Locate the cell with the specified text and output its [X, Y] center coordinate. 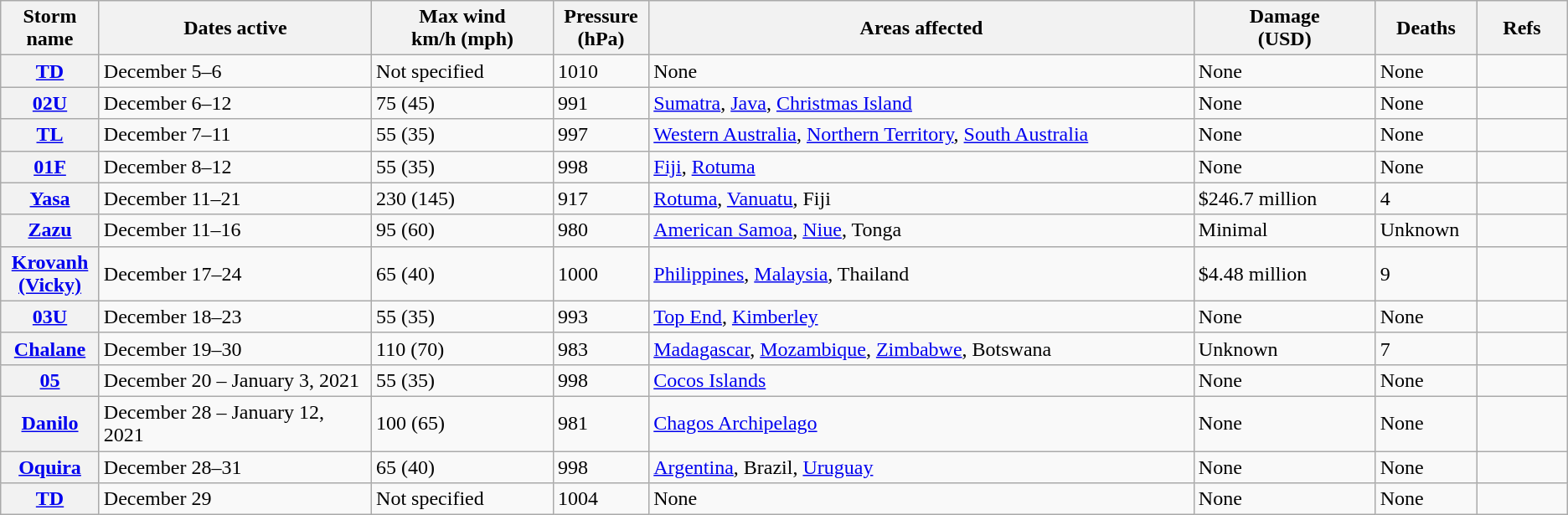
Yasa [50, 198]
Chalane [50, 348]
Dates active [235, 28]
Deaths [1426, 28]
Western Australia, Northern Territory, South Australia [921, 135]
Danilo [50, 424]
Madagascar, Mozambique, Zimbabwe, Botswana [921, 348]
Max windkm/h (mph) [462, 28]
9 [1426, 273]
Oquira [50, 466]
02U [50, 103]
Refs [1523, 28]
75 (45) [462, 103]
December 20 – January 3, 2021 [235, 380]
Philippines, Malaysia, Thailand [921, 273]
1010 [601, 71]
December 18–23 [235, 317]
01F [50, 167]
110 (70) [462, 348]
Zazu [50, 230]
Sumatra, Java, Christmas Island [921, 103]
Top End, Kimberley [921, 317]
1000 [601, 273]
December 29 [235, 499]
TL [50, 135]
Argentina, Brazil, Uruguay [921, 466]
993 [601, 317]
991 [601, 103]
980 [601, 230]
Damage(USD) [1285, 28]
Cocos Islands [921, 380]
230 (145) [462, 198]
7 [1426, 348]
Minimal [1285, 230]
1004 [601, 499]
983 [601, 348]
Fiji, Rotuma [921, 167]
$246.7 million [1285, 198]
917 [601, 198]
Areas affected [921, 28]
December 19–30 [235, 348]
981 [601, 424]
American Samoa, Niue, Tonga [921, 230]
Pressure(hPa) [601, 28]
December 7–11 [235, 135]
03U [50, 317]
December 11–21 [235, 198]
December 28–31 [235, 466]
December 17–24 [235, 273]
$4.48 million [1285, 273]
Chagos Archipelago [921, 424]
Storm name [50, 28]
December 28 – January 12, 2021 [235, 424]
December 11–16 [235, 230]
4 [1426, 198]
05 [50, 380]
100 (65) [462, 424]
95 (60) [462, 230]
Rotuma, Vanuatu, Fiji [921, 198]
December 6–12 [235, 103]
December 5–6 [235, 71]
December 8–12 [235, 167]
997 [601, 135]
Krovanh (Vicky) [50, 273]
